Detect which cell encompasses the target text, then output its (X, Y) center coordinate. 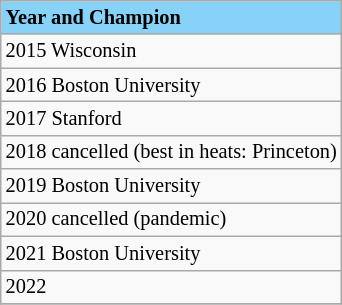
2022 (172, 287)
2019 Boston University (172, 186)
2016 Boston University (172, 85)
2020 cancelled (pandemic) (172, 219)
2015 Wisconsin (172, 51)
Year and Champion (172, 17)
2017 Stanford (172, 118)
2018 cancelled (best in heats: Princeton) (172, 152)
2021 Boston University (172, 253)
